Scan for the cell matching the given text and deliver its (X, Y) coordinate at center. 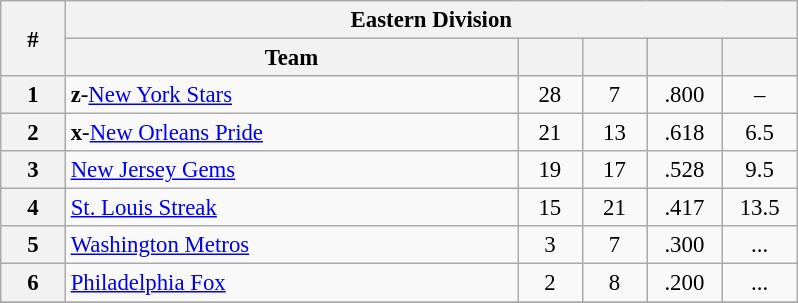
.528 (684, 170)
15 (550, 208)
13.5 (760, 208)
Eastern Division (431, 20)
28 (550, 95)
4 (34, 208)
.800 (684, 95)
St. Louis Streak (291, 208)
Philadelphia Fox (291, 283)
.300 (684, 245)
.618 (684, 133)
13 (614, 133)
9.5 (760, 170)
17 (614, 170)
– (760, 95)
Team (291, 58)
1 (34, 95)
6.5 (760, 133)
Washington Metros (291, 245)
.200 (684, 283)
6 (34, 283)
New Jersey Gems (291, 170)
8 (614, 283)
# (34, 38)
5 (34, 245)
x-New Orleans Pride (291, 133)
z-New York Stars (291, 95)
19 (550, 170)
.417 (684, 208)
